Provide the [X, Y] coordinate of the cell's center where the given text is located.  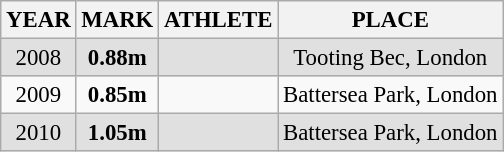
0.88m [118, 58]
MARK [118, 20]
PLACE [390, 20]
2010 [38, 133]
Tooting Bec, London [390, 58]
0.85m [118, 95]
ATHLETE [218, 20]
1.05m [118, 133]
2008 [38, 58]
YEAR [38, 20]
2009 [38, 95]
